Scan for the cell matching the given text and deliver its [X, Y] coordinate at center. 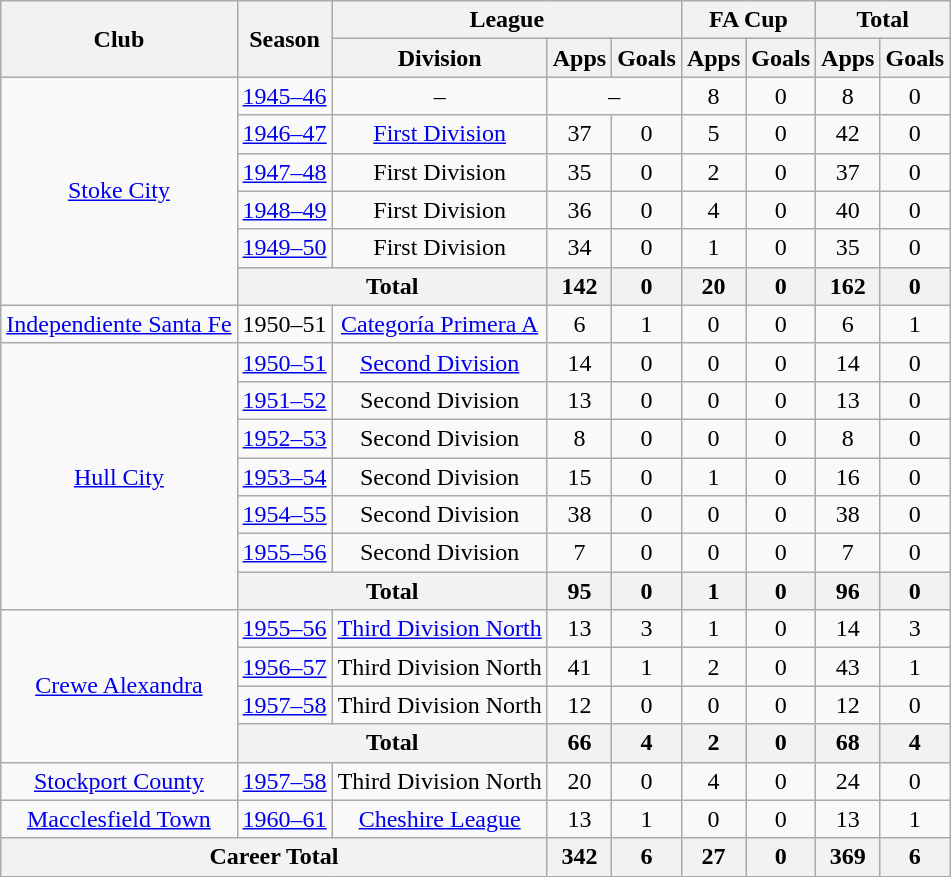
34 [579, 248]
96 [848, 591]
Crewe Alexandra [119, 686]
369 [848, 857]
1951–52 [284, 400]
16 [848, 477]
1952–53 [284, 438]
1945–46 [284, 96]
Division [440, 58]
66 [579, 743]
1947–48 [284, 172]
43 [848, 667]
36 [579, 210]
41 [579, 667]
95 [579, 591]
5 [713, 134]
FA Cup [748, 20]
Season [284, 39]
27 [713, 857]
League [506, 20]
Macclesfield Town [119, 819]
Career Total [274, 857]
40 [848, 210]
1960–61 [284, 819]
1956–57 [284, 667]
Categoría Primera A [440, 324]
1949–50 [284, 248]
1954–55 [284, 515]
162 [848, 286]
42 [848, 134]
1946–47 [284, 134]
342 [579, 857]
68 [848, 743]
142 [579, 286]
Hull City [119, 476]
1948–49 [284, 210]
Stockport County [119, 781]
1953–54 [284, 477]
15 [579, 477]
Cheshire League [440, 819]
Stoke City [119, 191]
24 [848, 781]
Club [119, 39]
Independiente Santa Fe [119, 324]
